Find where the given text appears and provide that cell's center as [X, Y] coordinate. 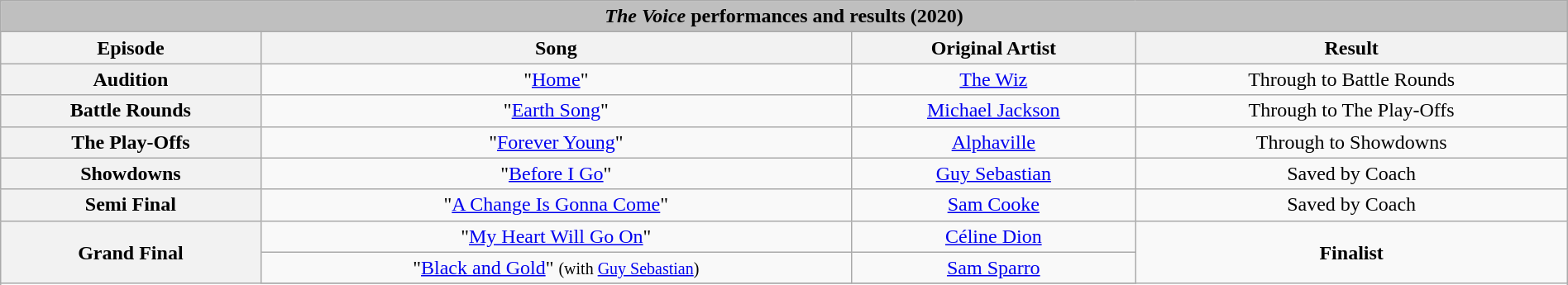
"A Change Is Gonna Come" [556, 205]
Michael Jackson [994, 111]
Through to Battle Rounds [1351, 79]
Semi Final [131, 205]
Audition [131, 79]
The Play-Offs [131, 142]
"Black and Gold" (with Guy Sebastian) [556, 268]
The Wiz [994, 79]
"Earth Song" [556, 111]
Result [1351, 48]
"Forever Young" [556, 142]
Céline Dion [994, 236]
Guy Sebastian [994, 173]
Showdowns [131, 173]
"Before I Go" [556, 173]
Battle Rounds [131, 111]
"My Heart Will Go On" [556, 236]
Through to Showdowns [1351, 142]
Original Artist [994, 48]
The Voice performances and results (2020) [784, 17]
"Home" [556, 79]
Episode [131, 48]
Finalist [1351, 252]
Sam Cooke [994, 205]
Alphaville [994, 142]
Through to The Play-Offs [1351, 111]
Sam Sparro [994, 268]
Song [556, 48]
Grand Final [131, 252]
